Find where the given text appears and provide that cell's center as [x, y] coordinate. 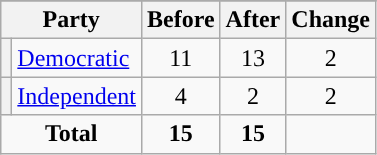
Total [72, 134]
Democratic [77, 58]
11 [180, 58]
Independent [77, 96]
Party [72, 20]
Change [331, 20]
After [253, 20]
Before [180, 20]
13 [253, 58]
4 [180, 96]
